Locate the cell with the specified text and output its (x, y) center coordinate. 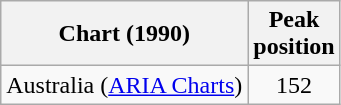
Peakposition (294, 34)
Chart (1990) (124, 34)
152 (294, 85)
Australia (ARIA Charts) (124, 85)
